Return the (X, Y) coordinate for the center point of the cell that contains the specified text.  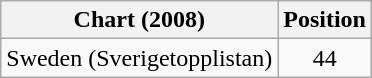
Chart (2008) (140, 20)
44 (325, 58)
Sweden (Sverigetopplistan) (140, 58)
Position (325, 20)
